For the text-containing cell, return its midpoint in [x, y] coordinate format. 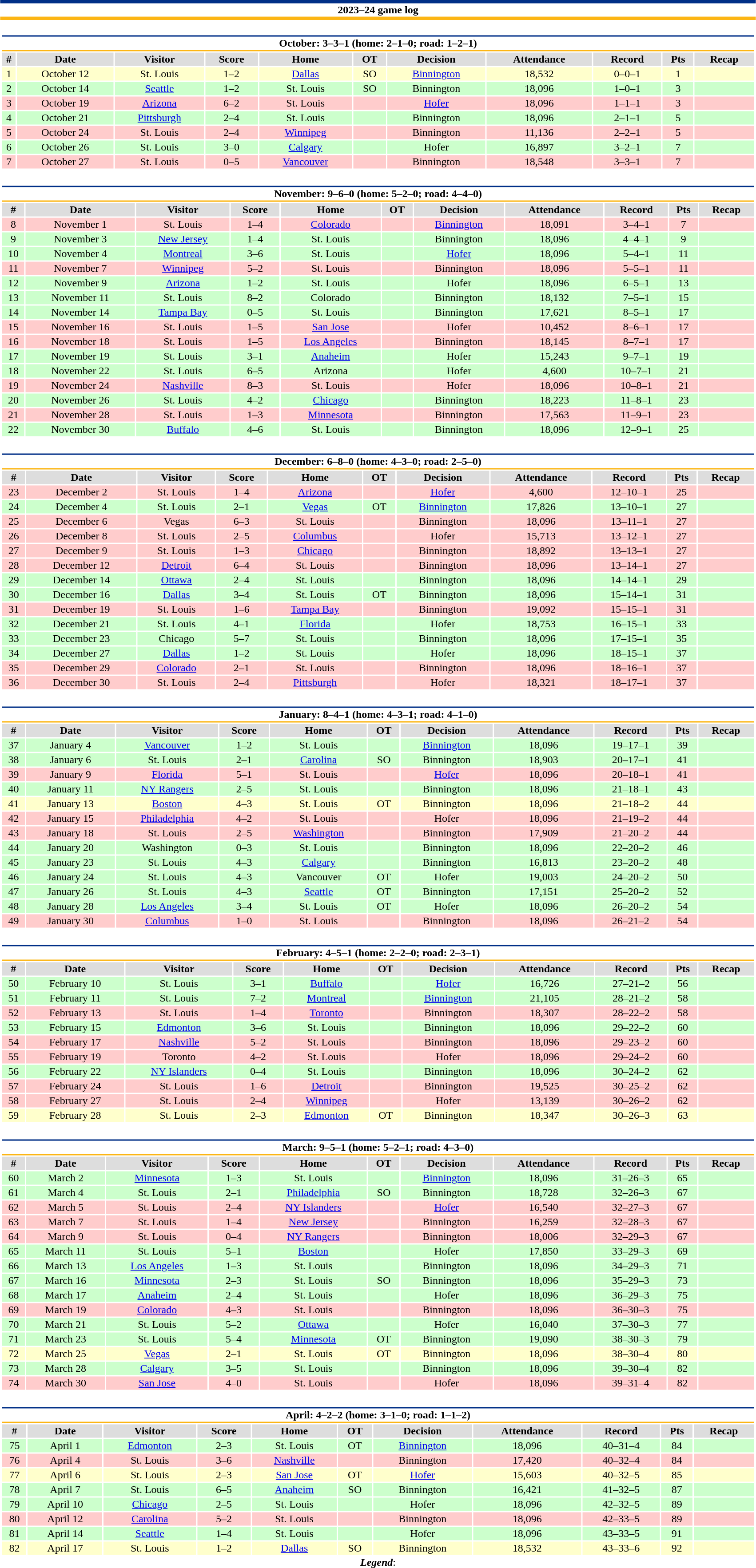
3–2–1 [627, 147]
8–5–1 [636, 312]
17–15–1 [629, 639]
51 [13, 998]
17,850 [544, 1251]
30–26–3 [632, 1116]
21–18–1 [631, 789]
March 9 [66, 1236]
26 [13, 536]
18–16–1 [629, 668]
February 27 [75, 1101]
18–15–1 [629, 653]
20 [13, 400]
October 14 [65, 88]
30 [13, 594]
March 25 [66, 1354]
18,728 [544, 1193]
4–4–1 [636, 239]
February 22 [75, 1071]
16,259 [544, 1222]
19,525 [545, 1086]
31–26–3 [631, 1178]
18–17–1 [629, 682]
32–29–3 [631, 1236]
December 6 [81, 522]
March 16 [66, 1281]
December 16 [81, 594]
28–21–2 [632, 998]
December 9 [81, 551]
11–8–1 [636, 400]
7–5–1 [636, 298]
41–32–5 [621, 1489]
64 [13, 1236]
18,091 [554, 224]
32–26–3 [631, 1193]
March: 9–5–1 (home: 5–2–1; road: 4–3–0) [378, 1147]
November 1 [80, 224]
26–20–2 [631, 906]
16–15–1 [629, 624]
21–18–2 [631, 804]
61 [13, 1193]
January 23 [71, 863]
42 [13, 818]
13–12–1 [629, 536]
February 11 [75, 998]
21–19–2 [631, 818]
December 2 [81, 492]
10 [13, 253]
32–27–3 [631, 1207]
March 7 [66, 1222]
4–0 [234, 1383]
36–30–3 [631, 1310]
13–10–1 [629, 507]
43–33–6 [621, 1548]
34–29–3 [631, 1266]
29–22–2 [632, 1028]
49 [13, 921]
39–30–4 [631, 1369]
January 11 [71, 789]
15,603 [527, 1475]
November 24 [80, 386]
10–8–1 [636, 386]
15–14–1 [629, 594]
4 [9, 118]
5–5–1 [636, 269]
36 [13, 682]
November 19 [80, 356]
43–33–5 [621, 1534]
February 19 [75, 1057]
5–7 [242, 639]
66 [13, 1266]
6 [9, 147]
15,713 [541, 536]
April: 4–2–2 (home: 3–1–0; road: 1–1–2) [378, 1415]
6–4 [242, 565]
3–5 [234, 1369]
40–31–4 [621, 1446]
17,420 [527, 1460]
70 [13, 1324]
15,243 [554, 356]
24–20–2 [631, 877]
38–30–4 [631, 1354]
11,136 [539, 133]
6–3 [242, 522]
33–29–3 [631, 1251]
34 [13, 653]
December 12 [81, 565]
92 [677, 1548]
December 30 [81, 682]
January 15 [71, 818]
March 13 [66, 1266]
17,826 [541, 507]
7–2 [259, 998]
November 4 [80, 253]
12 [13, 283]
February 15 [75, 1028]
6–2 [231, 103]
24 [13, 507]
21,105 [545, 998]
13–13–1 [629, 551]
15–15–1 [629, 610]
16,726 [545, 983]
March 19 [66, 1310]
December 4 [81, 507]
March 23 [66, 1339]
19,090 [544, 1339]
April 14 [65, 1534]
29–23–2 [632, 1042]
21–20–2 [631, 833]
December 19 [81, 610]
19,003 [544, 877]
December 27 [81, 653]
5–4–1 [636, 253]
November 16 [80, 327]
57 [13, 1086]
January 24 [71, 877]
68 [13, 1295]
25–20–2 [631, 892]
February 13 [75, 1013]
32 [13, 624]
4–1 [242, 624]
14 [13, 312]
8–7–1 [636, 341]
April 7 [65, 1489]
35–29–3 [631, 1281]
39–31–4 [631, 1383]
0–0–1 [627, 74]
40–32–4 [621, 1460]
32–28–3 [631, 1222]
0–3 [244, 847]
1–0 [244, 921]
23–20–2 [631, 863]
January 28 [71, 906]
November 14 [80, 312]
16,813 [544, 863]
85 [677, 1475]
1–0–1 [627, 88]
55 [13, 1057]
November 3 [80, 239]
40 [13, 789]
April 12 [65, 1519]
8–3 [255, 386]
January 18 [71, 833]
72 [13, 1354]
3–0 [231, 147]
February 28 [75, 1116]
November 9 [80, 283]
91 [677, 1534]
January 6 [71, 760]
December 23 [81, 639]
December 21 [81, 624]
29–24–2 [632, 1057]
November 30 [80, 429]
16,040 [544, 1324]
18,223 [554, 400]
March 28 [66, 1369]
3–3–1 [627, 162]
17,563 [554, 415]
November 18 [80, 341]
18,006 [544, 1236]
November: 9–6–0 (home: 5–2–0; road: 4–4–0) [378, 194]
18,145 [554, 341]
18,903 [544, 760]
18,132 [554, 298]
November 26 [80, 400]
October 27 [65, 162]
18,307 [545, 1013]
13,139 [545, 1101]
19,092 [541, 610]
8 [13, 224]
12–9–1 [636, 429]
1–1–1 [627, 103]
2023–24 game log [378, 10]
38–30–3 [631, 1339]
January 4 [71, 745]
47 [13, 892]
38 [13, 760]
18,321 [541, 682]
January 20 [71, 847]
April 4 [65, 1460]
18,892 [541, 551]
November 22 [80, 371]
11–9–1 [636, 415]
19–17–1 [631, 745]
53 [13, 1028]
20–17–1 [631, 760]
45 [13, 863]
March 30 [66, 1383]
42–33–5 [621, 1519]
40–32–5 [621, 1475]
March 5 [66, 1207]
16,897 [539, 147]
42–32–5 [621, 1505]
18,548 [539, 162]
March 21 [66, 1324]
March 4 [66, 1193]
January 9 [71, 775]
81 [14, 1534]
November 7 [80, 269]
February: 4–5–1 (home: 2–2–0; road: 2–3–1) [378, 953]
January 13 [71, 804]
36–29–3 [631, 1295]
14–14–1 [629, 580]
16,540 [544, 1207]
6–5–1 [636, 283]
November 28 [80, 415]
30–26–2 [632, 1101]
78 [14, 1489]
4–6 [255, 429]
2 [9, 88]
January: 8–4–1 (home: 4–3–1; road: 4–1–0) [378, 715]
October 26 [65, 147]
12–10–1 [629, 492]
30–24–2 [632, 1071]
8–6–1 [636, 327]
28–22–2 [632, 1013]
December 8 [81, 536]
March 2 [66, 1178]
January 30 [71, 921]
10–7–1 [636, 371]
October 24 [65, 133]
22 [13, 429]
59 [13, 1116]
27–21–2 [632, 983]
28 [13, 565]
March 17 [66, 1295]
April 17 [65, 1548]
22–20–2 [631, 847]
16,421 [527, 1489]
April 1 [65, 1446]
5–4 [234, 1339]
3–4–1 [636, 224]
December 14 [81, 580]
February 10 [75, 983]
2–1–1 [627, 118]
April 10 [65, 1505]
9–7–1 [636, 356]
April 6 [65, 1475]
18 [13, 371]
October: 3–3–1 (home: 2–1–0; road: 1–2–1) [378, 44]
74 [13, 1383]
26–21–2 [631, 921]
13–11–1 [629, 522]
16 [13, 341]
February 17 [75, 1042]
30–25–2 [632, 1086]
2–2–1 [627, 133]
March 11 [66, 1251]
October 12 [65, 74]
17,909 [544, 833]
37–30–3 [631, 1324]
February 24 [75, 1086]
87 [677, 1489]
13–14–1 [629, 565]
10,452 [554, 327]
17,621 [554, 312]
8–2 [255, 298]
January 26 [71, 892]
76 [14, 1460]
December 29 [81, 668]
October 19 [65, 103]
20–18–1 [631, 775]
18,753 [541, 624]
18,347 [545, 1116]
17,151 [544, 892]
November 11 [80, 298]
December: 6–8–0 (home: 4–3–0; road: 2–5–0) [378, 462]
October 21 [65, 118]
